Pinpoint the cell where the given text exists, returning its (x, y) midpoint coordinate. 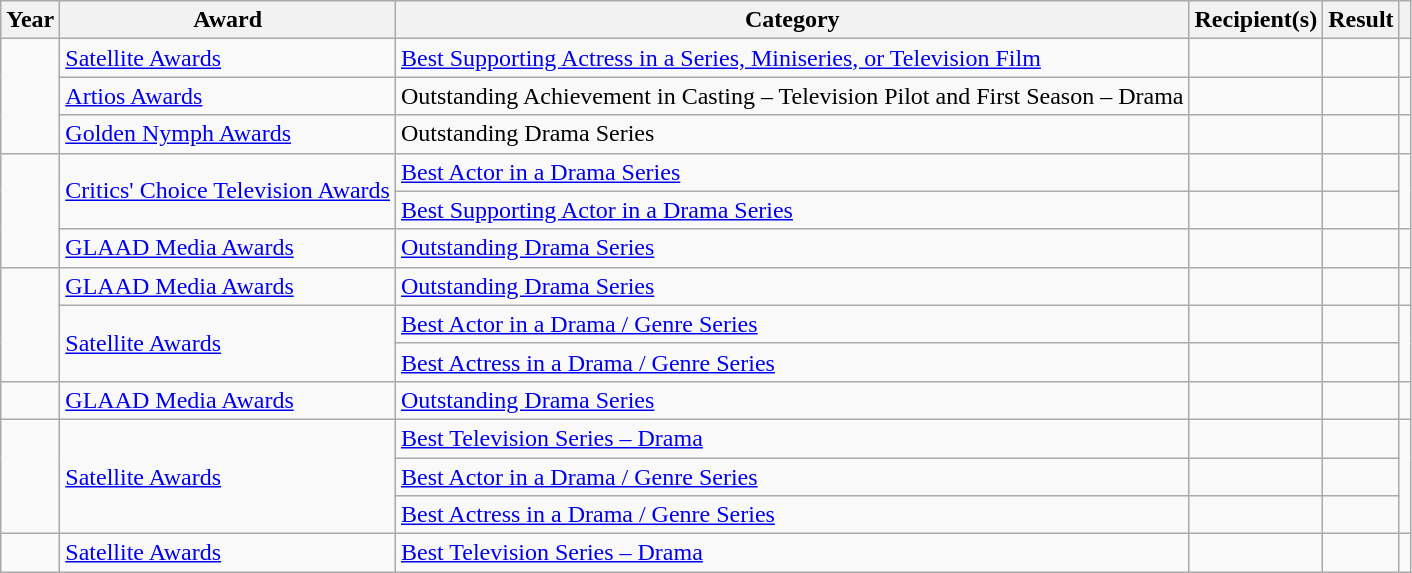
Award (228, 20)
Recipient(s) (1256, 20)
Result (1361, 20)
Year (30, 20)
Critics' Choice Television Awards (228, 191)
Best Supporting Actor in a Drama Series (792, 210)
Category (792, 20)
Best Supporting Actress in a Series, Miniseries, or Television Film (792, 58)
Artios Awards (228, 96)
Outstanding Achievement in Casting – Television Pilot and First Season – Drama (792, 96)
Best Actor in a Drama Series (792, 172)
Golden Nymph Awards (228, 134)
